Locate the cell with the specified text and output its (x, y) center coordinate. 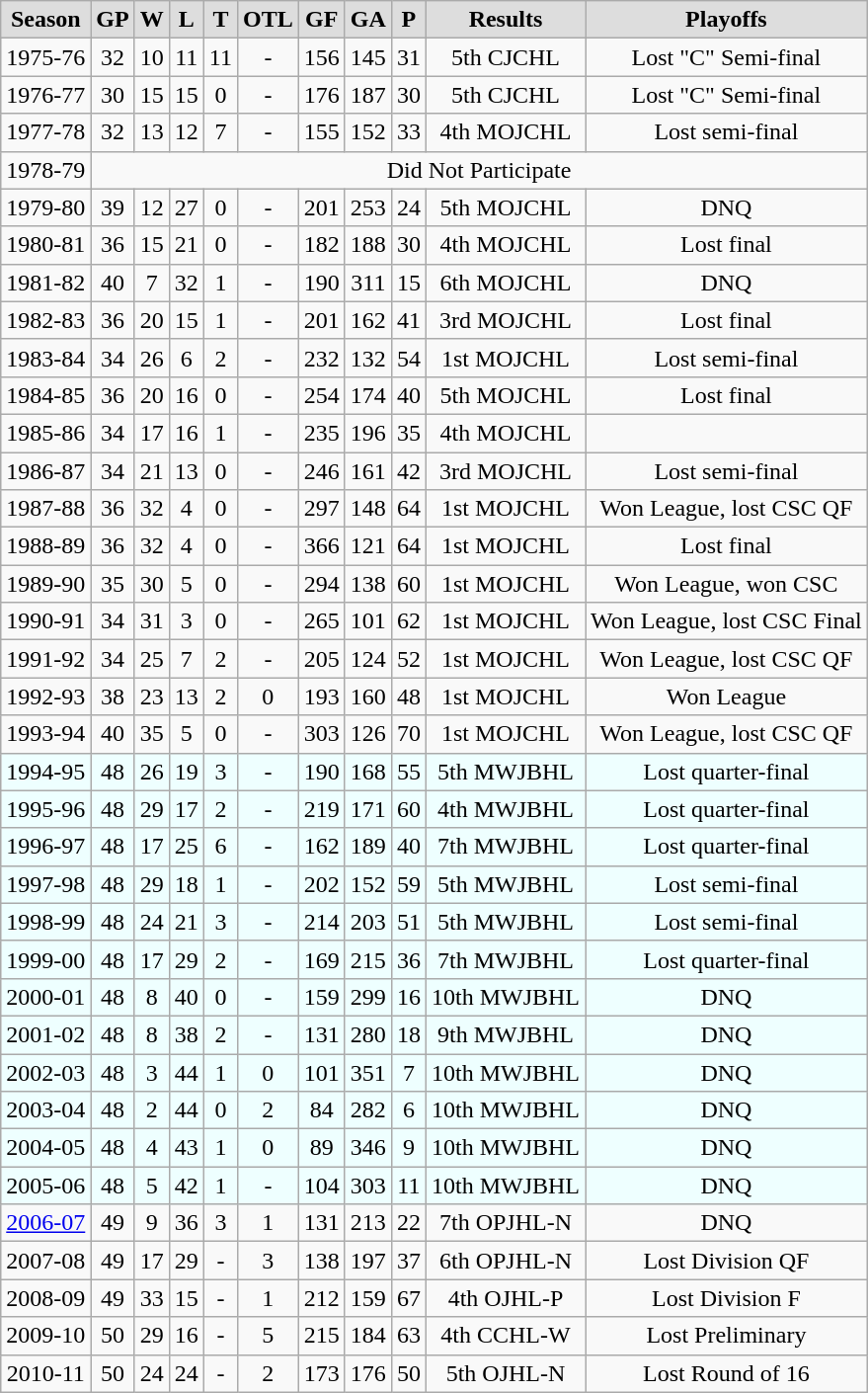
297 (322, 509)
187 (367, 95)
294 (322, 584)
213 (367, 1223)
235 (322, 433)
OTL (268, 20)
2006-07 (45, 1223)
L (186, 20)
174 (367, 395)
1998-99 (45, 922)
155 (322, 132)
51 (409, 922)
39 (113, 207)
5th OJHL-N (506, 1373)
145 (367, 57)
168 (367, 772)
84 (322, 1110)
2005-06 (45, 1186)
182 (322, 245)
Won League, won CSC (726, 584)
121 (367, 546)
203 (367, 922)
1987-88 (45, 509)
366 (322, 546)
Won League, lost CSC Final (726, 621)
4th OJHL-P (506, 1298)
1991-92 (45, 659)
27 (186, 207)
P (409, 20)
219 (322, 809)
10 (152, 57)
4th CCHL-W (506, 1336)
19 (186, 772)
Season (45, 20)
124 (367, 659)
4th MWJBHL (506, 809)
246 (322, 471)
212 (322, 1298)
W (152, 20)
1994-95 (45, 772)
280 (367, 1034)
41 (409, 320)
Lost Division F (726, 1298)
205 (322, 659)
265 (322, 621)
1990-91 (45, 621)
9th MWJBHL (506, 1034)
Lost Preliminary (726, 1336)
184 (367, 1336)
1978-79 (45, 170)
1988-89 (45, 546)
23 (152, 696)
2000-01 (45, 997)
Won League (726, 696)
1984-85 (45, 395)
43 (186, 1148)
299 (367, 997)
Lost Round of 16 (726, 1373)
52 (409, 659)
160 (367, 696)
1975-76 (45, 57)
55 (409, 772)
156 (322, 57)
1979-80 (45, 207)
1997-98 (45, 884)
62 (409, 621)
67 (409, 1298)
1977-78 (45, 132)
214 (322, 922)
197 (367, 1261)
161 (367, 471)
22 (409, 1223)
7th OPJHL-N (506, 1223)
126 (367, 734)
188 (367, 245)
54 (409, 358)
132 (367, 358)
1982-83 (45, 320)
1992-93 (45, 696)
253 (367, 207)
1995-96 (45, 809)
148 (367, 509)
104 (322, 1186)
311 (367, 283)
Playoffs (726, 20)
63 (409, 1336)
Lost Division QF (726, 1261)
Did Not Participate (479, 170)
GP (113, 20)
1989-90 (45, 584)
1983-84 (45, 358)
1976-77 (45, 95)
59 (409, 884)
89 (322, 1148)
1980-81 (45, 245)
2001-02 (45, 1034)
GF (322, 20)
2004-05 (45, 1148)
1996-97 (45, 847)
171 (367, 809)
1999-00 (45, 959)
37 (409, 1261)
169 (322, 959)
6th OPJHL-N (506, 1261)
1986-87 (45, 471)
254 (322, 395)
1993-94 (45, 734)
GA (367, 20)
Results (506, 20)
196 (367, 433)
193 (322, 696)
1981-82 (45, 283)
346 (367, 1148)
70 (409, 734)
173 (322, 1373)
232 (322, 358)
2009-10 (45, 1336)
6th MOJCHL (506, 283)
2003-04 (45, 1110)
189 (367, 847)
202 (322, 884)
T (220, 20)
2007-08 (45, 1261)
2002-03 (45, 1072)
1985-86 (45, 433)
351 (367, 1072)
2010-11 (45, 1373)
2008-09 (45, 1298)
282 (367, 1110)
